Output the (X, Y) coordinate of the center of the cell containing the given text.  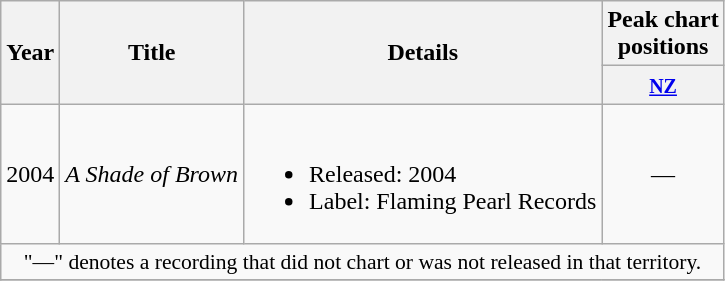
Year (30, 52)
— (663, 174)
Title (152, 52)
A Shade of Brown (152, 174)
"—" denotes a recording that did not chart or was not released in that territory. (362, 262)
Details (423, 52)
2004 (30, 174)
Released: 2004Label: Flaming Pearl Records (423, 174)
NZ (663, 85)
Peak chartpositions (663, 34)
